Pinpoint the cell where the given text exists, returning its (x, y) midpoint coordinate. 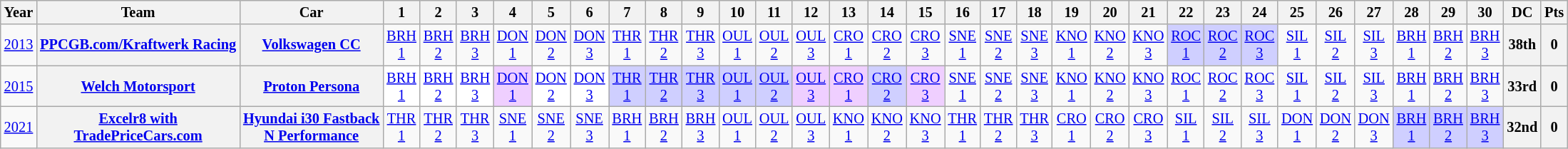
Year (19, 12)
20 (1110, 12)
24 (1260, 12)
4 (513, 12)
5 (551, 12)
Team (138, 12)
22 (1186, 12)
1 (401, 12)
11 (774, 12)
10 (737, 12)
7 (627, 12)
Proton Persona (311, 86)
38th (1522, 45)
23 (1223, 12)
33rd (1522, 86)
18 (1034, 12)
16 (963, 12)
15 (926, 12)
26 (1336, 12)
Car (311, 12)
2 (439, 12)
6 (590, 12)
14 (887, 12)
8 (664, 12)
9 (701, 12)
13 (849, 12)
2013 (19, 45)
28 (1412, 12)
3 (475, 12)
32nd (1522, 127)
2015 (19, 86)
21 (1149, 12)
30 (1485, 12)
Excelr8 withTradePriceCars.com (138, 127)
27 (1374, 12)
25 (1297, 12)
2021 (19, 127)
17 (998, 12)
12 (811, 12)
PPCGB.com/Kraftwerk Racing (138, 45)
19 (1072, 12)
Hyundai i30 FastbackN Performance (311, 127)
Welch Motorsport (138, 86)
DC (1522, 12)
Volkswagen CC (311, 45)
29 (1448, 12)
Pts (1554, 12)
